Locate the cell with the specified text and output its [X, Y] center coordinate. 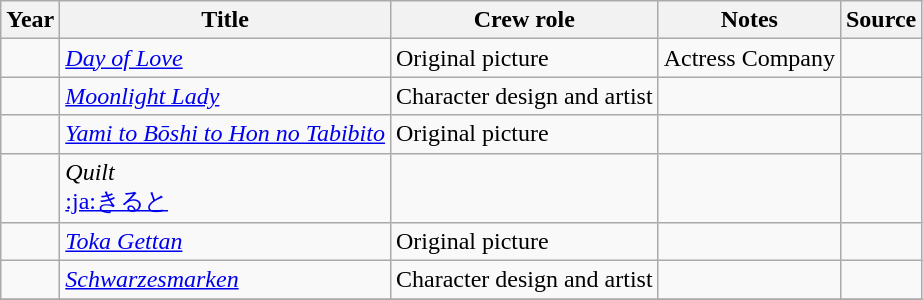
Moonlight Lady [226, 96]
Year [30, 20]
Day of Love [226, 58]
Yami to Bōshi to Hon no Tabibito [226, 134]
Crew role [524, 20]
Toka Gettan [226, 242]
Schwarzesmarken [226, 280]
Actress Company [749, 58]
Source [880, 20]
Notes [749, 20]
Title [226, 20]
Quilt:ja:きると [226, 188]
